Identify which cell holds the provided text, then report its (X, Y) central coordinate. 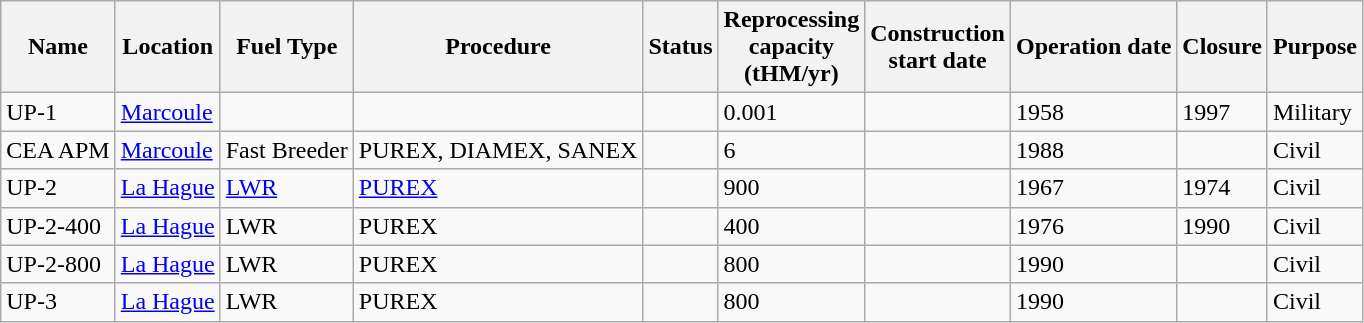
400 (792, 226)
Purpose (1314, 47)
1958 (1093, 112)
UP-3 (58, 302)
Constructionstart date (938, 47)
UP-2-800 (58, 264)
0.001 (792, 112)
Operation date (1093, 47)
900 (792, 188)
1967 (1093, 188)
1997 (1222, 112)
Status (680, 47)
6 (792, 150)
Reprocessingcapacity (tHM/yr) (792, 47)
Name (58, 47)
UP-2-400 (58, 226)
UP-2 (58, 188)
1974 (1222, 188)
1976 (1093, 226)
Military (1314, 112)
CEA APM (58, 150)
Fast Breeder (286, 150)
UP-1 (58, 112)
Procedure (498, 47)
Closure (1222, 47)
1988 (1093, 150)
PUREX, DIAMEX, SANEX (498, 150)
Location (168, 47)
Fuel Type (286, 47)
